Search for the cell housing the specified text and yield its [x, y] center coordinate. 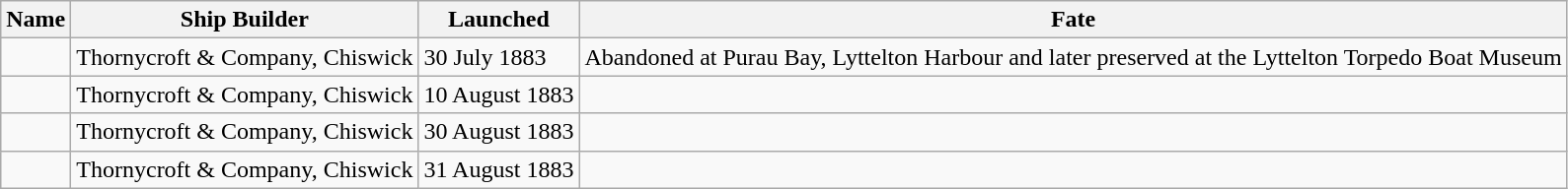
Abandoned at Purau Bay, Lyttelton Harbour and later preserved at the Lyttelton Torpedo Boat Museum [1074, 57]
30 August 1883 [499, 132]
Ship Builder [245, 20]
10 August 1883 [499, 94]
Fate [1074, 20]
30 July 1883 [499, 57]
Launched [499, 20]
31 August 1883 [499, 169]
Name [36, 20]
